Detect which cell encompasses the target text, then output its (x, y) center coordinate. 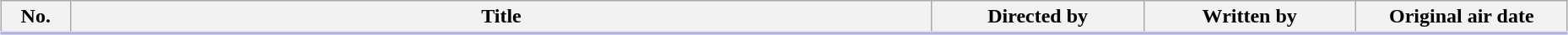
Original air date (1462, 17)
Directed by (1038, 17)
Written by (1249, 17)
No. (35, 17)
Title (501, 17)
